Determine the [x, y] coordinate at the center of the cell enclosing the given text.  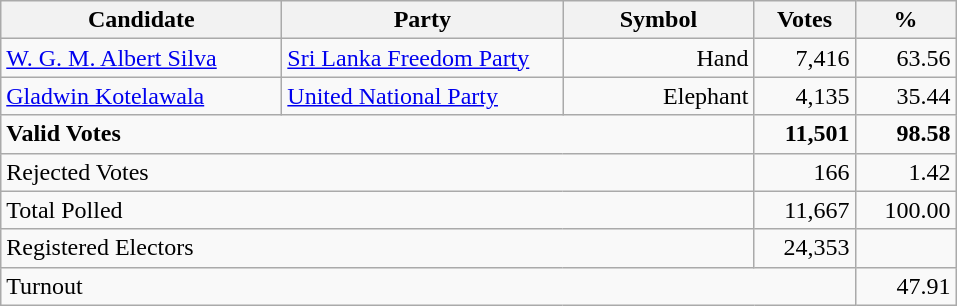
Party [422, 20]
W. G. M. Albert Silva [142, 58]
100.00 [906, 210]
Turnout [428, 286]
7,416 [804, 58]
Candidate [142, 20]
63.56 [906, 58]
4,135 [804, 96]
24,353 [804, 248]
Valid Votes [378, 134]
United National Party [422, 96]
Hand [658, 58]
47.91 [906, 286]
Votes [804, 20]
Rejected Votes [378, 172]
11,501 [804, 134]
% [906, 20]
166 [804, 172]
98.58 [906, 134]
11,667 [804, 210]
Total Polled [378, 210]
Gladwin Kotelawala [142, 96]
35.44 [906, 96]
Symbol [658, 20]
Registered Electors [378, 248]
1.42 [906, 172]
Elephant [658, 96]
Sri Lanka Freedom Party [422, 58]
